Search for the cell housing the specified text and yield its [x, y] center coordinate. 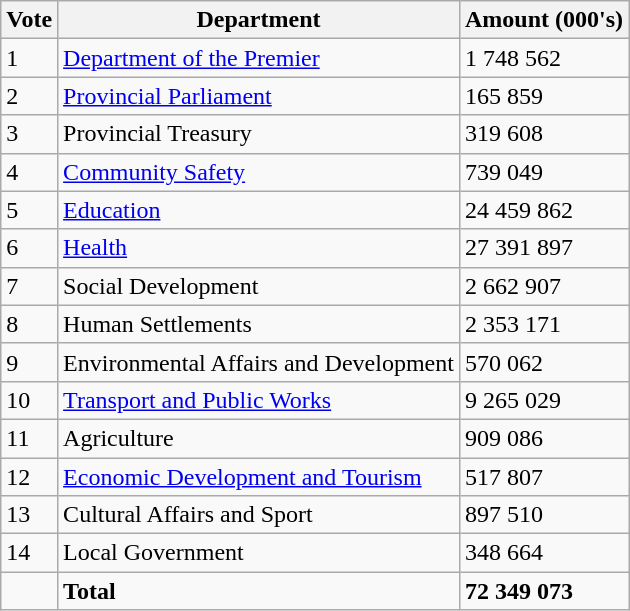
5 [30, 210]
24 459 862 [544, 210]
2 662 907 [544, 286]
13 [30, 515]
Transport and Public Works [259, 400]
Social Development [259, 286]
Amount (000's) [544, 20]
72 349 073 [544, 591]
Community Safety [259, 172]
Economic Development and Tourism [259, 477]
14 [30, 553]
27 391 897 [544, 248]
348 664 [544, 553]
1 [30, 58]
Cultural Affairs and Sport [259, 515]
1 748 562 [544, 58]
Department of the Premier [259, 58]
Provincial Parliament [259, 96]
Local Government [259, 553]
Health [259, 248]
165 859 [544, 96]
Provincial Treasury [259, 134]
319 608 [544, 134]
9 265 029 [544, 400]
11 [30, 438]
570 062 [544, 362]
12 [30, 477]
Total [259, 591]
517 807 [544, 477]
Vote [30, 20]
8 [30, 324]
7 [30, 286]
2 [30, 96]
Human Settlements [259, 324]
Department [259, 20]
4 [30, 172]
Education [259, 210]
6 [30, 248]
Environmental Affairs and Development [259, 362]
Agriculture [259, 438]
9 [30, 362]
10 [30, 400]
909 086 [544, 438]
2 353 171 [544, 324]
3 [30, 134]
897 510 [544, 515]
739 049 [544, 172]
